Return the [x, y] coordinate for the center point of the cell that contains the specified text.  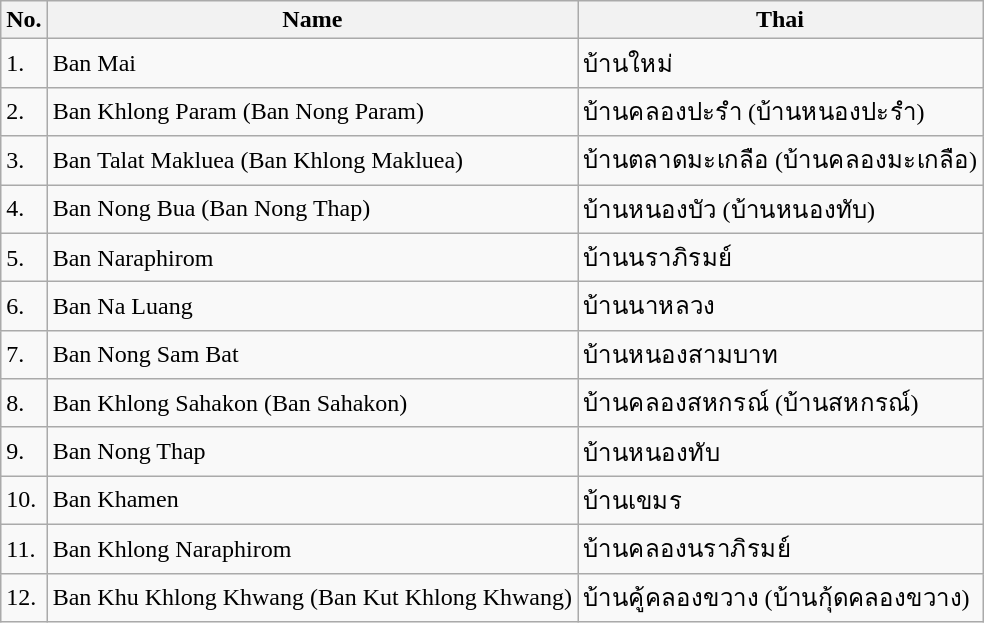
7. [24, 354]
Ban Khlong Naraphirom [312, 548]
10. [24, 500]
Ban Nong Bua (Ban Nong Thap) [312, 208]
บ้านหนองบัว (บ้านหนองทับ) [780, 208]
บ้านตลาดมะเกลือ (บ้านคลองมะเกลือ) [780, 160]
บ้านคลองสหกรณ์ (บ้านสหกรณ์) [780, 404]
Ban Naraphirom [312, 258]
Ban Mai [312, 64]
บ้านนราภิรมย์ [780, 258]
4. [24, 208]
No. [24, 20]
Thai [780, 20]
5. [24, 258]
1. [24, 64]
3. [24, 160]
12. [24, 598]
8. [24, 404]
บ้านนาหลวง [780, 306]
Ban Khlong Param (Ban Nong Param) [312, 112]
11. [24, 548]
2. [24, 112]
Ban Nong Thap [312, 452]
Ban Nong Sam Bat [312, 354]
บ้านใหม่ [780, 64]
Ban Khu Khlong Khwang (Ban Kut Khlong Khwang) [312, 598]
บ้านคลองนราภิรมย์ [780, 548]
Ban Khamen [312, 500]
บ้านคู้คลองขวาง (บ้านกุ้ดคลองขวาง) [780, 598]
บ้านหนองทับ [780, 452]
Name [312, 20]
9. [24, 452]
Ban Na Luang [312, 306]
6. [24, 306]
Ban Khlong Sahakon (Ban Sahakon) [312, 404]
บ้านเขมร [780, 500]
บ้านคลองปะรำ (บ้านหนองปะรำ) [780, 112]
Ban Talat Makluea (Ban Khlong Makluea) [312, 160]
บ้านหนองสามบาท [780, 354]
